Find where the given text appears and provide that cell's center as [X, Y] coordinate. 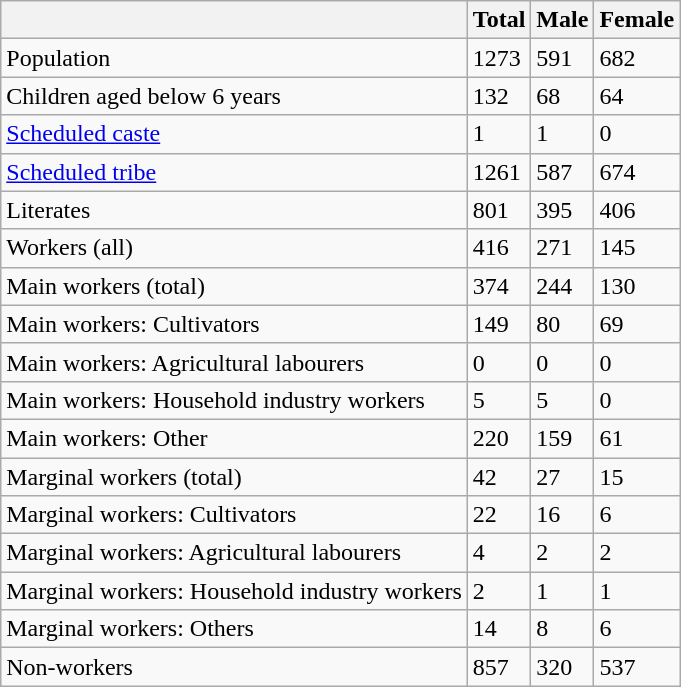
Male [562, 20]
Main workers: Agricultural labourers [234, 362]
14 [499, 629]
Marginal workers: Household industry workers [234, 591]
Non-workers [234, 667]
Main workers: Cultivators [234, 324]
591 [562, 58]
271 [562, 248]
857 [499, 667]
Population [234, 58]
Scheduled tribe [234, 172]
682 [637, 58]
Marginal workers: Agricultural labourers [234, 553]
Total [499, 20]
145 [637, 248]
149 [499, 324]
132 [499, 96]
Main workers (total) [234, 286]
Literates [234, 210]
Children aged below 6 years [234, 96]
406 [637, 210]
69 [637, 324]
1273 [499, 58]
159 [562, 438]
22 [499, 515]
68 [562, 96]
801 [499, 210]
244 [562, 286]
Marginal workers (total) [234, 477]
64 [637, 96]
320 [562, 667]
537 [637, 667]
27 [562, 477]
587 [562, 172]
8 [562, 629]
15 [637, 477]
Marginal workers: Cultivators [234, 515]
Marginal workers: Others [234, 629]
416 [499, 248]
130 [637, 286]
Female [637, 20]
Scheduled caste [234, 134]
374 [499, 286]
220 [499, 438]
4 [499, 553]
Main workers: Household industry workers [234, 400]
80 [562, 324]
61 [637, 438]
Workers (all) [234, 248]
42 [499, 477]
674 [637, 172]
395 [562, 210]
Main workers: Other [234, 438]
16 [562, 515]
1261 [499, 172]
